Extract the (x, y) coordinate from the center of the cell holding the provided text.  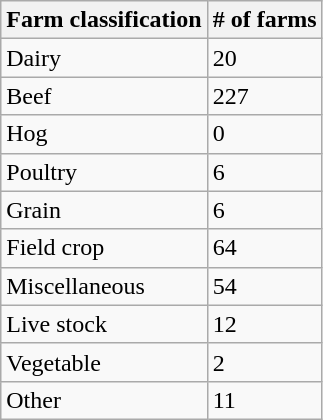
11 (264, 400)
Miscellaneous (104, 286)
Farm classification (104, 20)
Other (104, 400)
54 (264, 286)
Live stock (104, 324)
20 (264, 58)
64 (264, 248)
# of farms (264, 20)
Grain (104, 210)
Beef (104, 96)
0 (264, 134)
Field crop (104, 248)
2 (264, 362)
227 (264, 96)
Poultry (104, 172)
Dairy (104, 58)
12 (264, 324)
Vegetable (104, 362)
Hog (104, 134)
